For the text-containing cell, return its midpoint in (X, Y) coordinate format. 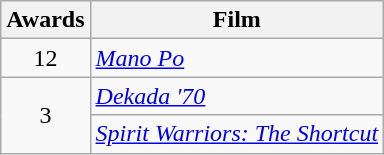
Film (237, 20)
Dekada '70 (237, 96)
Spirit Warriors: The Shortcut (237, 134)
3 (46, 115)
12 (46, 58)
Awards (46, 20)
Mano Po (237, 58)
